Detect which cell encompasses the target text, then output its (x, y) center coordinate. 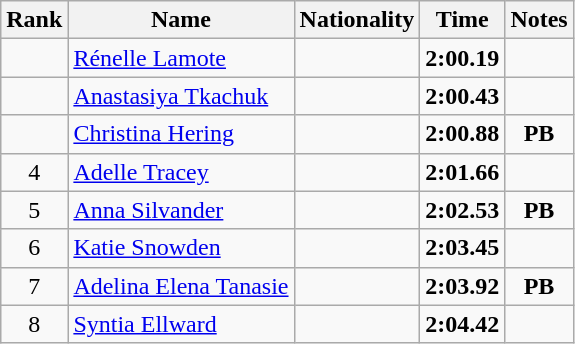
Syntia Ellward (181, 324)
7 (34, 286)
Rank (34, 20)
2:03.92 (462, 286)
Rénelle Lamote (181, 58)
2:00.43 (462, 96)
8 (34, 324)
Nationality (357, 20)
Anna Silvander (181, 210)
2:02.53 (462, 210)
2:03.45 (462, 248)
5 (34, 210)
Adelina Elena Tanasie (181, 286)
Adelle Tracey (181, 172)
2:01.66 (462, 172)
Christina Hering (181, 134)
2:00.19 (462, 58)
6 (34, 248)
2:04.42 (462, 324)
2:00.88 (462, 134)
4 (34, 172)
Anastasiya Tkachuk (181, 96)
Time (462, 20)
Name (181, 20)
Katie Snowden (181, 248)
Notes (539, 20)
